Output the (X, Y) coordinate of the center of the cell containing the given text.  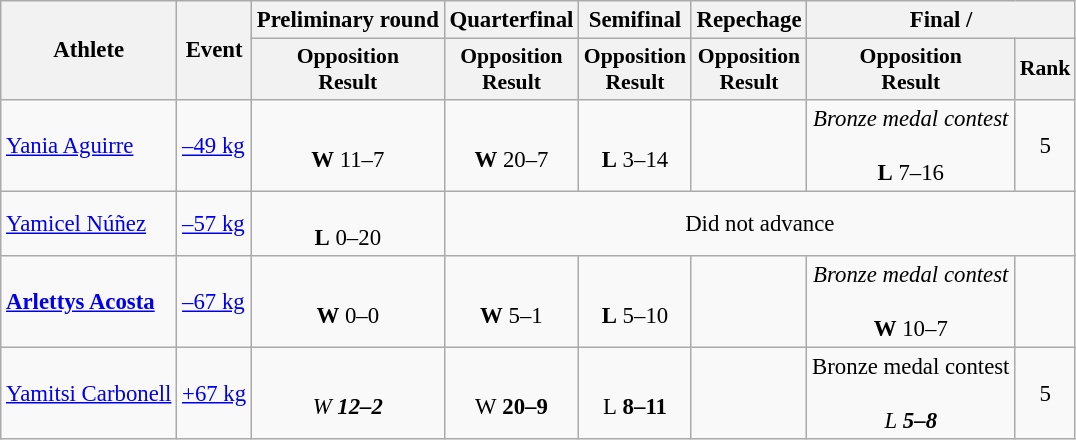
+67 kg (214, 393)
W 11–7 (348, 146)
L 8–11 (635, 393)
Did not advance (760, 224)
Bronze medal contestL 5–8 (911, 393)
L 5–10 (635, 302)
Bronze medal contestW 10–7 (911, 302)
L 0–20 (348, 224)
–49 kg (214, 146)
Arlettys Acosta (89, 302)
Yamitsi Carbonell (89, 393)
W 0–0 (348, 302)
Yania Aguirre (89, 146)
Athlete (89, 50)
Rank (1046, 70)
Final / (942, 20)
Quarterfinal (512, 20)
Bronze medal contestL 7–16 (911, 146)
–67 kg (214, 302)
Event (214, 50)
W 5–1 (512, 302)
W 20–9 (512, 393)
Preliminary round (348, 20)
W 20–7 (512, 146)
–57 kg (214, 224)
L 3–14 (635, 146)
Yamicel Núñez (89, 224)
W 12–2 (348, 393)
Semifinal (635, 20)
Repechage (749, 20)
